From the cell containing the given text, extract its center point as [x, y] coordinate. 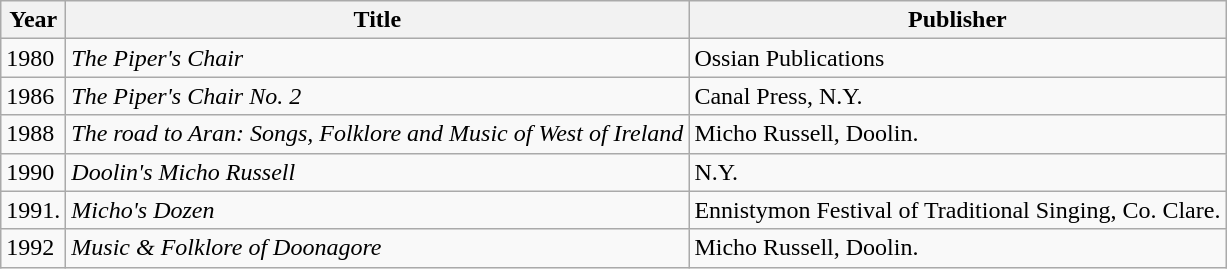
Publisher [958, 20]
1991. [34, 210]
1990 [34, 172]
N.Y. [958, 172]
The road to Aran: Songs, Folklore and Music of West of Ireland [378, 134]
Micho's Dozen [378, 210]
Doolin's Micho Russell [378, 172]
1988 [34, 134]
1986 [34, 96]
Ennistymon Festival of Traditional Singing, Co. Clare. [958, 210]
Title [378, 20]
Music & Folklore of Doonagore [378, 248]
1980 [34, 58]
The Piper's Chair [378, 58]
1992 [34, 248]
The Piper's Chair No. 2 [378, 96]
Canal Press, N.Y. [958, 96]
Year [34, 20]
Ossian Publications [958, 58]
